Scan for the cell matching the given text and deliver its (X, Y) coordinate at center. 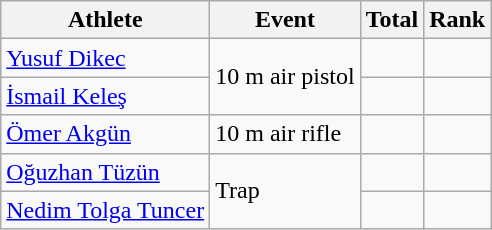
Athlete (106, 20)
Event (285, 20)
Ömer Akgün (106, 134)
10 m air pistol (285, 77)
Trap (285, 191)
Yusuf Dikec (106, 58)
Nedim Tolga Tuncer (106, 210)
Oğuzhan Tüzün (106, 172)
10 m air rifle (285, 134)
İsmail Keleş (106, 96)
Rank (458, 20)
Total (392, 20)
